Return the (X, Y) coordinate for the center point of the cell that contains the specified text.  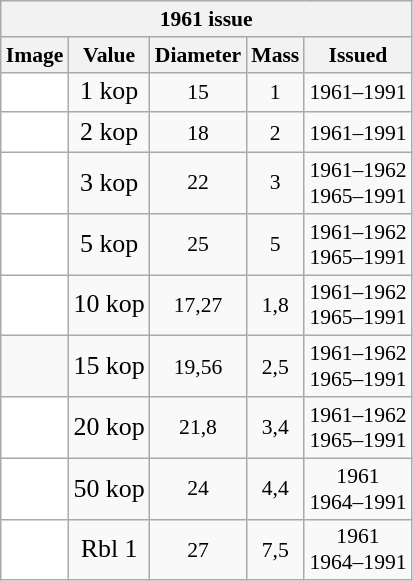
22 (198, 184)
50 kop (108, 488)
5 kop (108, 244)
17,27 (198, 306)
1,8 (275, 306)
5 (275, 244)
15 kop (108, 366)
27 (198, 550)
1 kop (108, 92)
1 (275, 92)
20 kop (108, 428)
15 (198, 92)
Issued (358, 55)
7,5 (275, 550)
3 (275, 184)
2 kop (108, 133)
2 (275, 133)
4,4 (275, 488)
1961 issue (206, 19)
25 (198, 244)
10 kop (108, 306)
19,56 (198, 366)
Rbl 1 (108, 550)
Image (35, 55)
18 (198, 133)
Diameter (198, 55)
24 (198, 488)
3,4 (275, 428)
2,5 (275, 366)
21,8 (198, 428)
Value (108, 55)
3 kop (108, 184)
Mass (275, 55)
